Output the [X, Y] coordinate of the center of the cell containing the given text.  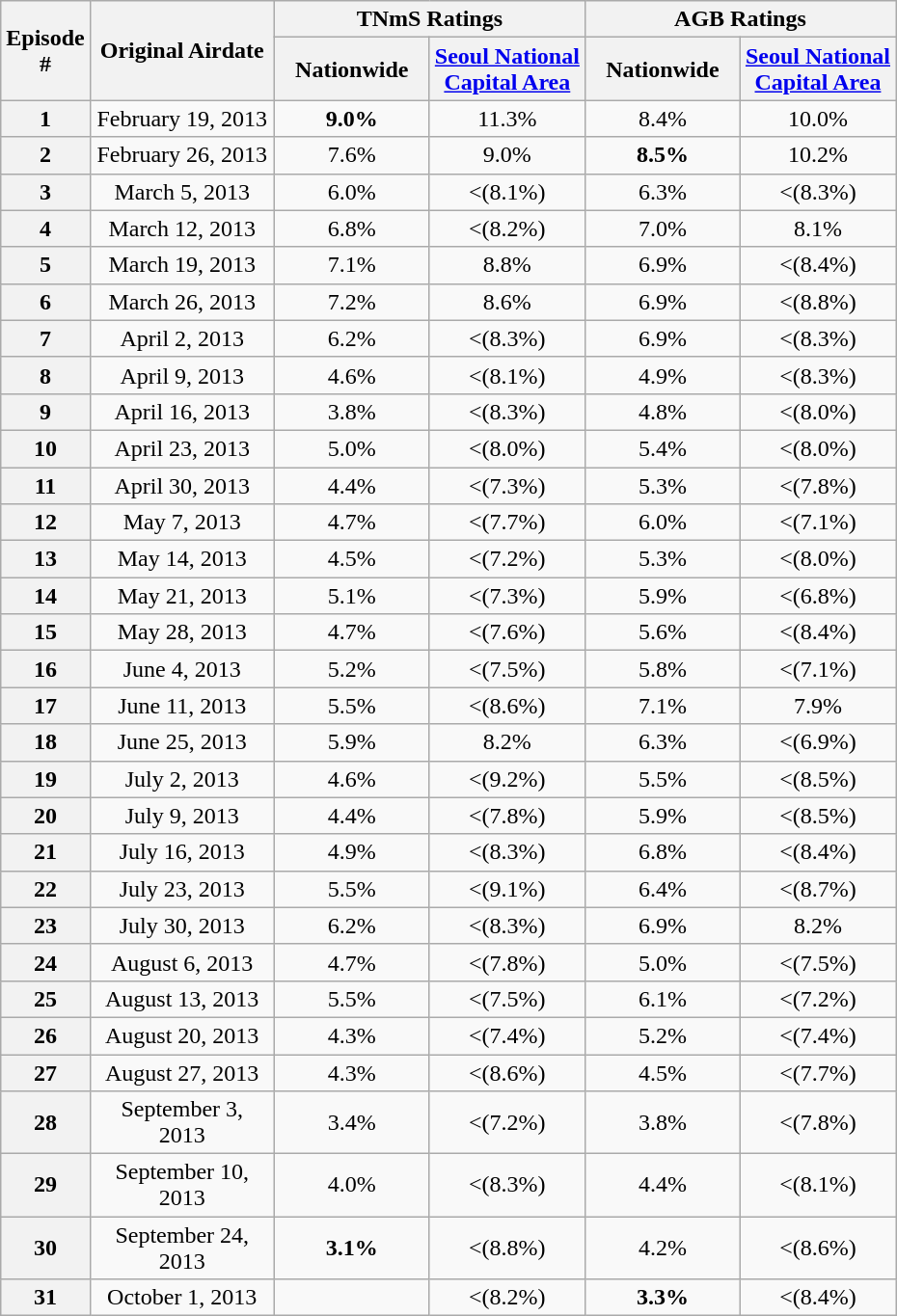
March 19, 2013 [181, 265]
September 10, 2013 [181, 1186]
8.5% [662, 155]
19 [45, 779]
3.1% [351, 1248]
May 28, 2013 [181, 632]
4.2% [662, 1248]
24 [45, 962]
26 [45, 1035]
April 16, 2013 [181, 412]
27 [45, 1073]
31 [45, 1298]
7.2% [351, 302]
23 [45, 926]
20 [45, 816]
<(6.8%) [818, 596]
February 19, 2013 [181, 119]
8.4% [662, 119]
22 [45, 889]
28 [45, 1122]
September 24, 2013 [181, 1248]
April 30, 2013 [181, 485]
3.3% [662, 1298]
7.9% [818, 706]
5.8% [662, 669]
29 [45, 1186]
11 [45, 485]
June 4, 2013 [181, 669]
July 23, 2013 [181, 889]
<(9.1%) [507, 889]
5.6% [662, 632]
17 [45, 706]
<(6.9%) [818, 742]
August 20, 2013 [181, 1035]
11.3% [507, 119]
3.4% [351, 1122]
Episode # [45, 50]
July 2, 2013 [181, 779]
AGB Ratings [740, 19]
5.1% [351, 596]
March 12, 2013 [181, 228]
8.1% [818, 228]
October 1, 2013 [181, 1298]
25 [45, 999]
March 26, 2013 [181, 302]
August 13, 2013 [181, 999]
June 11, 2013 [181, 706]
April 9, 2013 [181, 375]
10 [45, 448]
15 [45, 632]
9 [45, 412]
4.8% [662, 412]
16 [45, 669]
<(8.7%) [818, 889]
May 21, 2013 [181, 596]
August 6, 2013 [181, 962]
7.0% [662, 228]
Original Airdate [181, 50]
6.1% [662, 999]
30 [45, 1248]
March 5, 2013 [181, 192]
8.6% [507, 302]
September 3, 2013 [181, 1122]
1 [45, 119]
3 [45, 192]
8 [45, 375]
7 [45, 338]
13 [45, 559]
July 30, 2013 [181, 926]
10.0% [818, 119]
8.8% [507, 265]
7.6% [351, 155]
May 14, 2013 [181, 559]
21 [45, 852]
TNmS Ratings [429, 19]
5 [45, 265]
14 [45, 596]
February 26, 2013 [181, 155]
April 2, 2013 [181, 338]
April 23, 2013 [181, 448]
12 [45, 523]
5.4% [662, 448]
4.0% [351, 1186]
18 [45, 742]
June 25, 2013 [181, 742]
4 [45, 228]
6.4% [662, 889]
July 9, 2013 [181, 816]
2 [45, 155]
<(7.6%) [507, 632]
May 7, 2013 [181, 523]
10.2% [818, 155]
6 [45, 302]
<(9.2%) [507, 779]
July 16, 2013 [181, 852]
August 27, 2013 [181, 1073]
